Search for the cell housing the specified text and yield its (x, y) center coordinate. 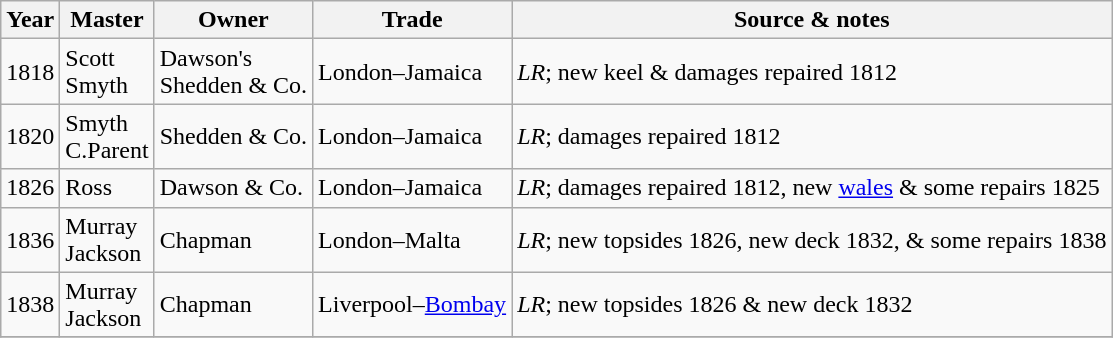
LR; new topsides 1826, new deck 1832, & some repairs 1838 (812, 240)
LR; new keel & damages repaired 1812 (812, 72)
ScottSmyth (107, 72)
LR; damages repaired 1812 (812, 136)
Ross (107, 188)
SmythC.Parent (107, 136)
London–Malta (412, 240)
Dawson & Co. (233, 188)
LR; damages repaired 1812, new wales & some repairs 1825 (812, 188)
Dawson'sShedden & Co. (233, 72)
1838 (30, 304)
Shedden & Co. (233, 136)
1826 (30, 188)
Master (107, 20)
LR; new topsides 1826 & new deck 1832 (812, 304)
Source & notes (812, 20)
Trade (412, 20)
Owner (233, 20)
1836 (30, 240)
1820 (30, 136)
Year (30, 20)
1818 (30, 72)
Liverpool–Bombay (412, 304)
